Extract the (X, Y) coordinate from the center of the cell holding the provided text.  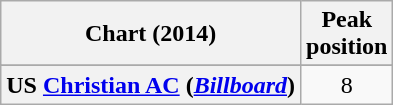
Chart (2014) (151, 34)
US Christian AC (Billboard) (151, 85)
Peakposition (347, 34)
8 (347, 85)
